For the text-containing cell, return its midpoint in [X, Y] coordinate format. 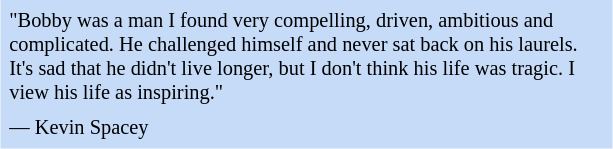
— Kevin Spacey [306, 128]
